Extract the (X, Y) coordinate from the center of the cell holding the provided text.  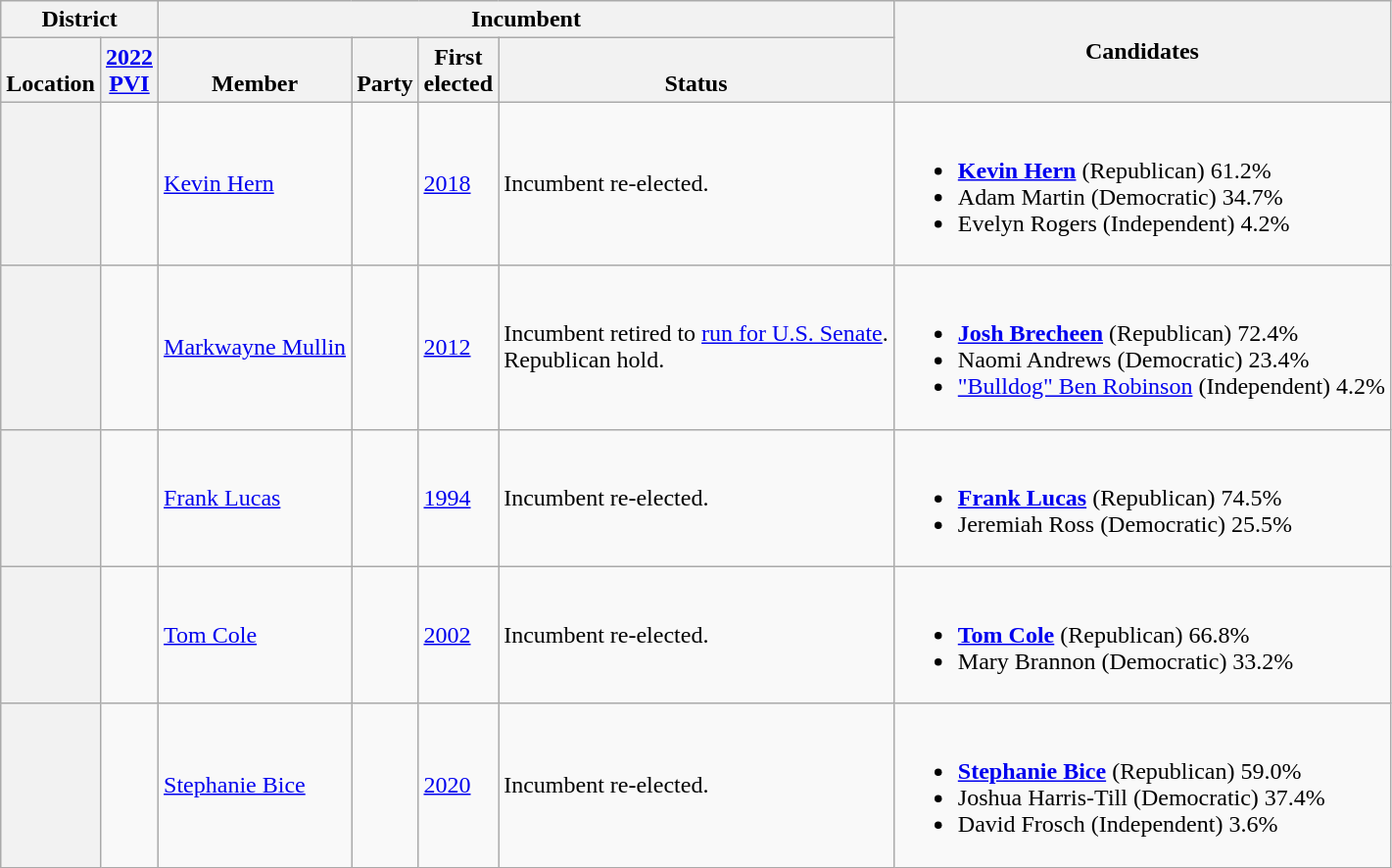
Party (385, 71)
1994 (458, 498)
Markwayne Mullin (255, 347)
2012 (458, 347)
Stephanie Bice (Republican) 59.0%Joshua Harris-Till (Democratic) 37.4%David Frosch (Independent) 3.6% (1142, 786)
Stephanie Bice (255, 786)
2020 (458, 786)
Member (255, 71)
Tom Cole (Republican) 66.8%Mary Brannon (Democratic) 33.2% (1142, 635)
Candidates (1142, 51)
2022PVI (129, 71)
Tom Cole (255, 635)
District (80, 20)
Frank Lucas (Republican) 74.5%Jeremiah Ross (Democratic) 25.5% (1142, 498)
Kevin Hern (Republican) 61.2%Adam Martin (Democratic) 34.7%Evelyn Rogers (Independent) 4.2% (1142, 184)
Location (51, 71)
Josh Brecheen (Republican) 72.4%Naomi Andrews (Democratic) 23.4%"Bulldog" Ben Robinson (Independent) 4.2% (1142, 347)
2018 (458, 184)
Incumbent retired to run for U.S. Senate.Republican hold. (696, 347)
Incumbent (527, 20)
Firstelected (458, 71)
2002 (458, 635)
Frank Lucas (255, 498)
Status (696, 71)
Kevin Hern (255, 184)
